Detect which cell encompasses the target text, then output its (X, Y) center coordinate. 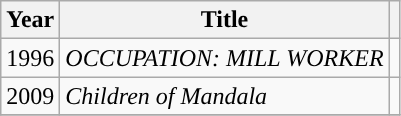
1996 (30, 58)
Year (30, 20)
Title (224, 20)
2009 (30, 96)
OCCUPATION: MILL WORKER (224, 58)
Children of Mandala (224, 96)
